Determine the (x, y) coordinate at the center of the cell enclosing the given text.  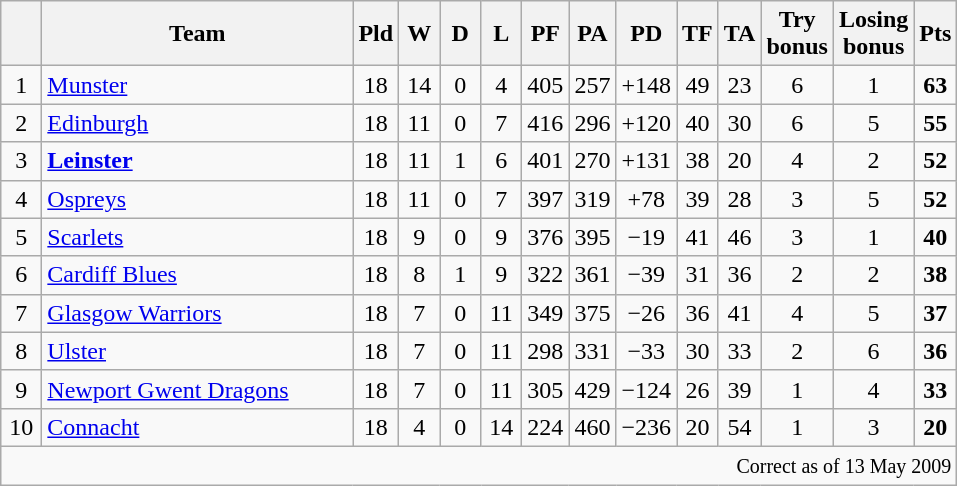
PA (592, 34)
Connacht (198, 427)
10 (22, 427)
−39 (646, 275)
TA (740, 34)
26 (698, 389)
TF (698, 34)
−236 (646, 427)
224 (546, 427)
460 (592, 427)
257 (592, 85)
31 (698, 275)
63 (936, 85)
270 (592, 161)
−26 (646, 313)
Correct as of 13 May 2009 (479, 465)
28 (740, 199)
Pts (936, 34)
401 (546, 161)
23 (740, 85)
305 (546, 389)
+148 (646, 85)
Glasgow Warriors (198, 313)
375 (592, 313)
322 (546, 275)
−19 (646, 237)
395 (592, 237)
319 (592, 199)
Pld (376, 34)
49 (698, 85)
296 (592, 123)
376 (546, 237)
361 (592, 275)
Team (198, 34)
+120 (646, 123)
397 (546, 199)
Ospreys (198, 199)
Newport Gwent Dragons (198, 389)
46 (740, 237)
429 (592, 389)
+131 (646, 161)
D (460, 34)
55 (936, 123)
349 (546, 313)
PF (546, 34)
PD (646, 34)
298 (546, 351)
405 (546, 85)
Ulster (198, 351)
−33 (646, 351)
54 (740, 427)
331 (592, 351)
−124 (646, 389)
Munster (198, 85)
L (502, 34)
416 (546, 123)
Leinster (198, 161)
37 (936, 313)
Try bonus (797, 34)
W (420, 34)
+78 (646, 199)
Scarlets (198, 237)
Cardiff Blues (198, 275)
Edinburgh (198, 123)
Losing bonus (873, 34)
